For the text-containing cell, return its midpoint in [X, Y] coordinate format. 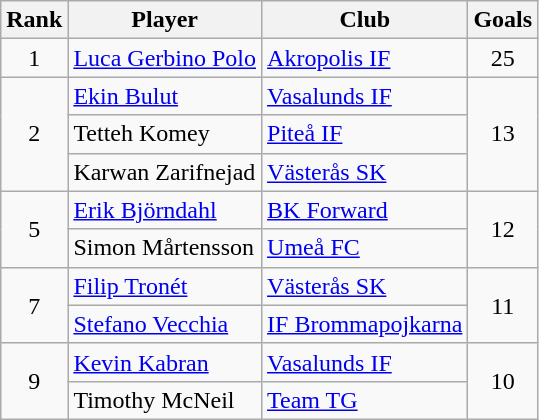
Umeå FC [365, 248]
BK Forward [365, 210]
Kevin Kabran [165, 362]
7 [34, 305]
Akropolis IF [365, 58]
13 [503, 134]
Erik Björndahl [165, 210]
Team TG [365, 400]
1 [34, 58]
2 [34, 134]
Stefano Vecchia [165, 324]
Club [365, 20]
11 [503, 305]
Rank [34, 20]
Goals [503, 20]
12 [503, 229]
25 [503, 58]
Simon Mårtensson [165, 248]
Player [165, 20]
Timothy McNeil [165, 400]
10 [503, 381]
Ekin Bulut [165, 96]
IF Brommapojkarna [365, 324]
Piteå IF [365, 134]
Filip Tronét [165, 286]
Tetteh Komey [165, 134]
Luca Gerbino Polo [165, 58]
5 [34, 229]
Karwan Zarifnejad [165, 172]
9 [34, 381]
